From the cell containing the given text, extract its center point as [X, Y] coordinate. 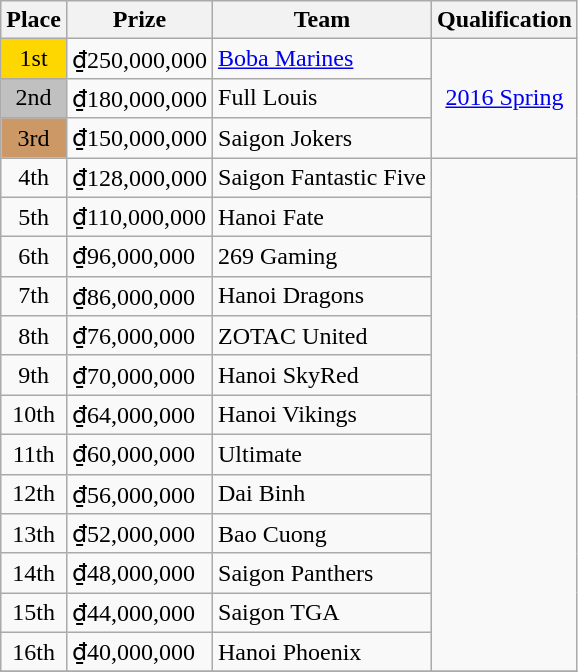
Place [34, 20]
₫44,000,000 [139, 613]
₫110,000,000 [139, 217]
₫128,000,000 [139, 178]
Saigon Jokers [322, 138]
Hanoi Dragons [322, 296]
Team [322, 20]
ZOTAC United [322, 336]
10th [34, 415]
Ultimate [322, 454]
₫180,000,000 [139, 98]
13th [34, 534]
₫86,000,000 [139, 296]
11th [34, 454]
Full Louis [322, 98]
₫52,000,000 [139, 534]
Dai Binh [322, 494]
1st [34, 59]
14th [34, 573]
2nd [34, 98]
9th [34, 375]
Saigon Fantastic Five [322, 178]
₫40,000,000 [139, 652]
4th [34, 178]
Hanoi SkyRed [322, 375]
Hanoi Fate [322, 217]
₫48,000,000 [139, 573]
2016 Spring [505, 98]
Hanoi Vikings [322, 415]
Bao Cuong [322, 534]
Hanoi Phoenix [322, 652]
₫250,000,000 [139, 59]
15th [34, 613]
Qualification [505, 20]
₫56,000,000 [139, 494]
Boba Marines [322, 59]
₫76,000,000 [139, 336]
8th [34, 336]
₫96,000,000 [139, 257]
6th [34, 257]
Saigon Panthers [322, 573]
₫70,000,000 [139, 375]
₫64,000,000 [139, 415]
16th [34, 652]
12th [34, 494]
₫60,000,000 [139, 454]
269 Gaming [322, 257]
Prize [139, 20]
7th [34, 296]
Saigon TGA [322, 613]
3rd [34, 138]
₫150,000,000 [139, 138]
5th [34, 217]
